Find where the given text appears and provide that cell's center as (x, y) coordinate. 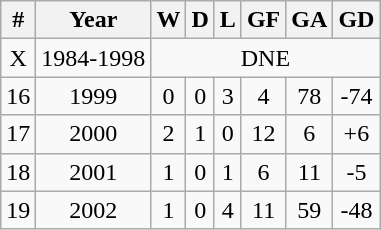
19 (18, 210)
2002 (94, 210)
GF (263, 20)
-74 (356, 96)
GD (356, 20)
16 (18, 96)
1999 (94, 96)
59 (310, 210)
2001 (94, 172)
2000 (94, 134)
1984-1998 (94, 58)
78 (310, 96)
L (228, 20)
GA (310, 20)
# (18, 20)
18 (18, 172)
17 (18, 134)
-48 (356, 210)
DNE (266, 58)
2 (168, 134)
+6 (356, 134)
X (18, 58)
-5 (356, 172)
12 (263, 134)
W (168, 20)
Year (94, 20)
3 (228, 96)
D (200, 20)
